Search for the cell housing the specified text and yield its (X, Y) center coordinate. 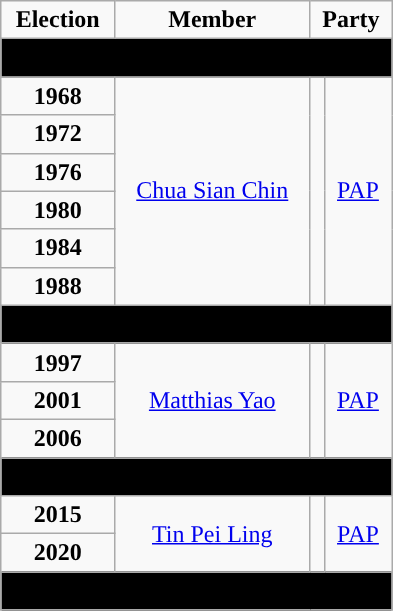
Constituency abolished (2011 – 2015) (196, 477)
2020 (58, 553)
1968 (58, 96)
2001 (58, 400)
Chua Sian Chin (212, 191)
1972 (58, 134)
Matthias Yao (212, 400)
Member (212, 20)
Constituency abolished (1991 – 1997) (196, 324)
2015 (58, 515)
Election (58, 20)
1997 (58, 362)
Constituency abolished (2025) (196, 591)
1980 (58, 210)
Formation (196, 58)
1988 (58, 286)
Party (351, 20)
2006 (58, 438)
1984 (58, 248)
Tin Pei Ling (212, 534)
1976 (58, 172)
